Find where the given text appears and provide that cell's center as [X, Y] coordinate. 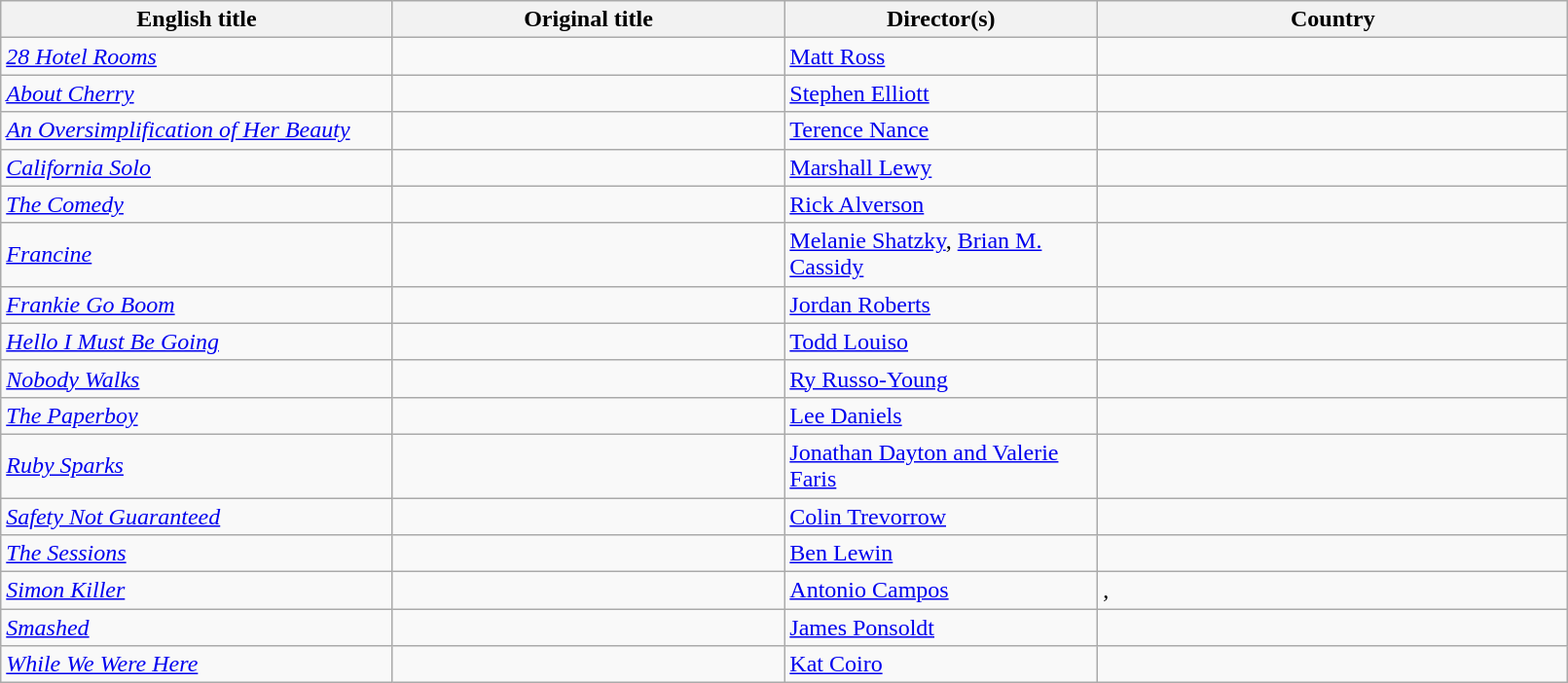
Kat Coiro [941, 665]
Ben Lewin [941, 554]
Frankie Go Boom [197, 305]
Director(s) [941, 19]
Marshall Lewy [941, 167]
Antonio Campos [941, 591]
California Solo [197, 167]
Lee Daniels [941, 415]
Smashed [197, 628]
Francine [197, 255]
Original title [588, 19]
Hello I Must Be Going [197, 341]
Jordan Roberts [941, 305]
Stephen Elliott [941, 93]
Todd Louiso [941, 341]
Simon Killer [197, 591]
Terence Nance [941, 130]
The Comedy [197, 204]
Matt Ross [941, 56]
Country [1333, 19]
An Oversimplification of Her Beauty [197, 130]
Ry Russo-Young [941, 378]
The Paperboy [197, 415]
28 Hotel Rooms [197, 56]
English title [197, 19]
Rick Alverson [941, 204]
Melanie Shatzky, Brian M. Cassidy [941, 255]
Jonathan Dayton and Valerie Faris [941, 465]
The Sessions [197, 554]
, [1333, 591]
Nobody Walks [197, 378]
While We Were Here [197, 665]
Ruby Sparks [197, 465]
James Ponsoldt [941, 628]
About Cherry [197, 93]
Colin Trevorrow [941, 517]
Safety Not Guaranteed [197, 517]
